Return (X, Y) of the center of cell containing provided text 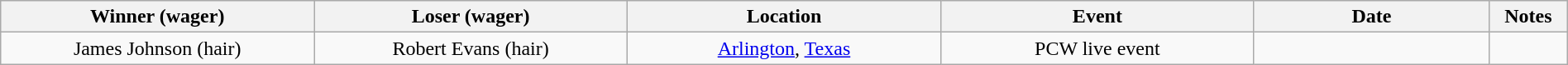
Event (1097, 17)
James Johnson (hair) (157, 48)
Winner (wager) (157, 17)
Location (784, 17)
Loser (wager) (471, 17)
Date (1371, 17)
Arlington, Texas (784, 48)
Robert Evans (hair) (471, 48)
PCW live event (1097, 48)
Notes (1528, 17)
